Determine the (X, Y) coordinate at the center of the cell enclosing the given text.  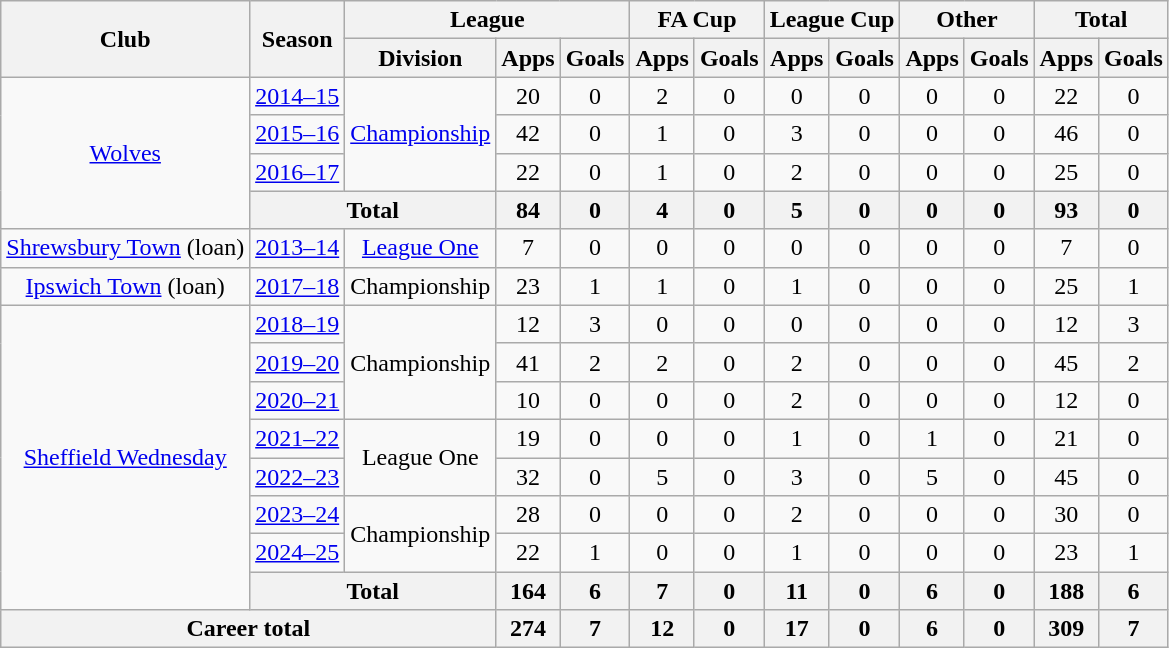
League Cup (832, 20)
10 (528, 400)
32 (528, 477)
Ipswich Town (loan) (126, 286)
17 (796, 629)
League (488, 20)
Division (420, 58)
164 (528, 591)
2013–14 (298, 248)
2016–17 (298, 172)
309 (1066, 629)
2021–22 (298, 438)
42 (528, 134)
Club (126, 39)
19 (528, 438)
2022–23 (298, 477)
188 (1066, 591)
274 (528, 629)
2018–19 (298, 324)
93 (1066, 210)
2023–24 (298, 515)
46 (1066, 134)
20 (528, 96)
2017–18 (298, 286)
FA Cup (697, 20)
2019–20 (298, 362)
30 (1066, 515)
Shrewsbury Town (loan) (126, 248)
21 (1066, 438)
Season (298, 39)
Other (967, 20)
4 (662, 210)
Sheffield Wednesday (126, 457)
2014–15 (298, 96)
11 (796, 591)
Career total (248, 629)
28 (528, 515)
41 (528, 362)
Wolves (126, 153)
2015–16 (298, 134)
2024–25 (298, 553)
84 (528, 210)
2020–21 (298, 400)
